Output the (x, y) coordinate of the center of the cell containing the given text.  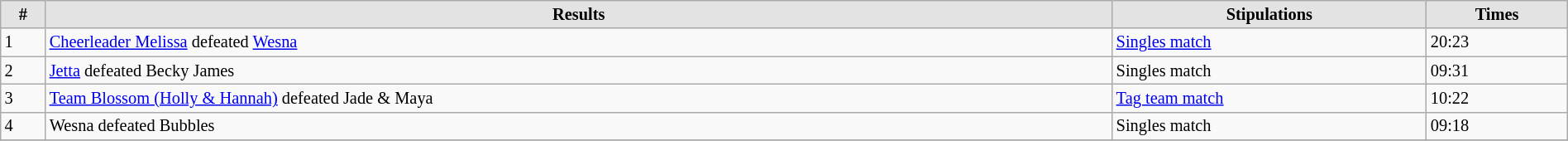
4 (23, 126)
Tag team match (1269, 98)
1 (23, 42)
2 (23, 70)
Jetta defeated Becky James (579, 70)
09:31 (1497, 70)
Times (1497, 14)
Team Blossom (Holly & Hannah) defeated Jade & Maya (579, 98)
Wesna defeated Bubbles (579, 126)
Stipulations (1269, 14)
Cheerleader Melissa defeated Wesna (579, 42)
Results (579, 14)
09:18 (1497, 126)
# (23, 14)
20:23 (1497, 42)
10:22 (1497, 98)
3 (23, 98)
